From the cell containing the given text, extract its center point as [X, Y] coordinate. 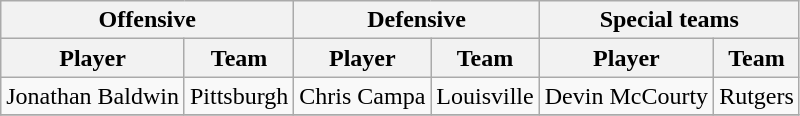
Devin McCourty [626, 96]
Pittsburgh [238, 96]
Louisville [485, 96]
Jonathan Baldwin [93, 96]
Offensive [148, 20]
Chris Campa [362, 96]
Rutgers [757, 96]
Special teams [669, 20]
Defensive [416, 20]
